Capture the cell that displays the provided text and extract its [x, y] central coordinate. 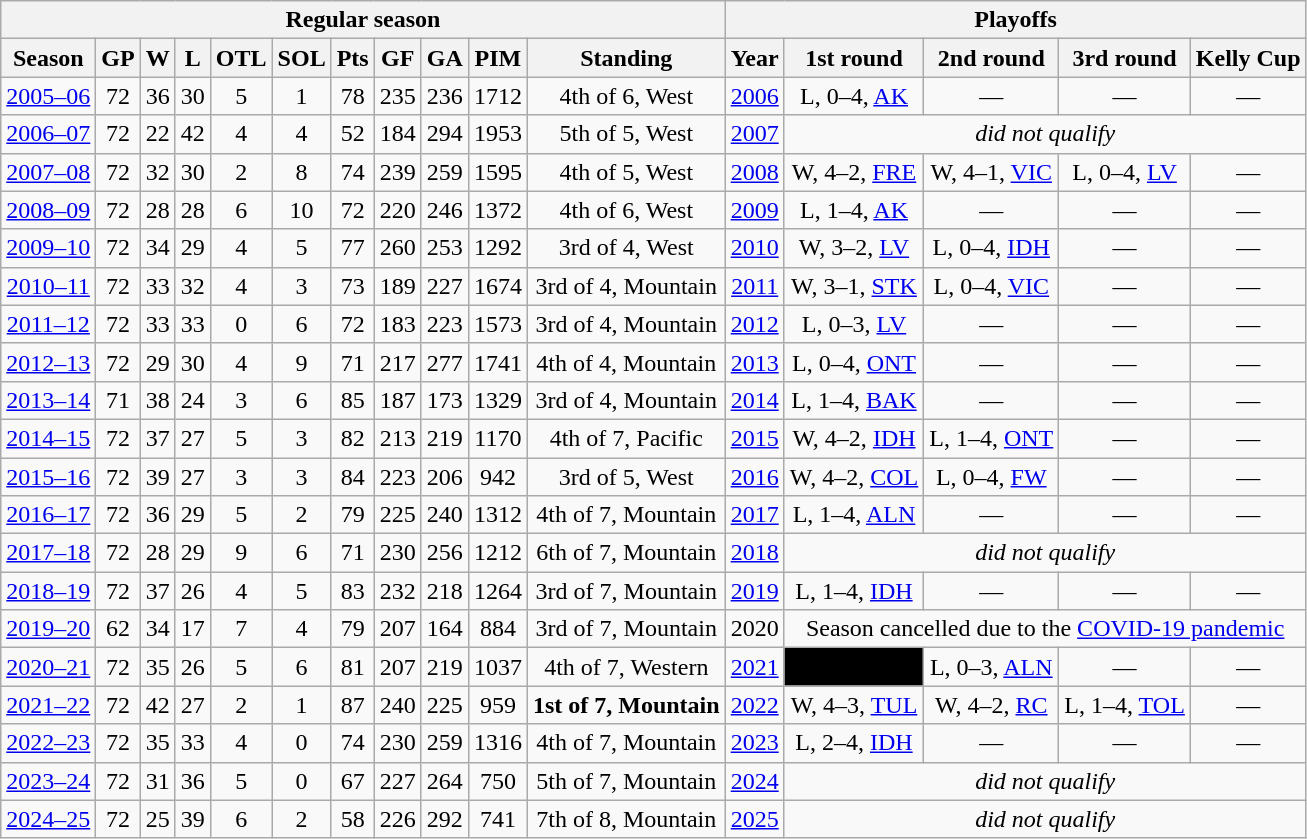
2023–24 [48, 781]
1329 [498, 400]
2018–19 [48, 591]
78 [352, 96]
213 [398, 438]
PIM [498, 58]
2012 [754, 324]
L, 1–4, TOL [1125, 705]
2023 [754, 743]
236 [444, 96]
2024–25 [48, 819]
2013–14 [48, 400]
206 [444, 477]
5th of 5, West [626, 134]
OTL [241, 58]
4th of 7, Western [626, 667]
2018 [754, 553]
Standing [626, 58]
1037 [498, 667]
2015–16 [48, 477]
83 [352, 591]
2008–09 [48, 210]
87 [352, 705]
Playoffs [1016, 20]
1595 [498, 172]
187 [398, 400]
L, 1–4, ONT [992, 438]
5th of 7, Mountain [626, 781]
17 [192, 629]
6th of 7, Mountain [626, 553]
2008 [754, 172]
1st of 7, Mountain [626, 705]
Pts [352, 58]
2011–12 [48, 324]
GP [118, 58]
67 [352, 781]
2010 [754, 248]
2014 [754, 400]
Kelly Cup [1248, 58]
81 [352, 667]
1712 [498, 96]
184 [398, 134]
2020 [754, 629]
L, 0–4, ONT [854, 362]
GF [398, 58]
W [158, 58]
3rd of 4, West [626, 248]
1292 [498, 248]
2022–23 [48, 743]
1st round [854, 58]
L, 0–4, LV [1125, 172]
1741 [498, 362]
2025 [754, 819]
4th of 4, Mountain [626, 362]
1372 [498, 210]
2009–10 [48, 248]
31 [158, 781]
173 [444, 400]
2014–15 [48, 438]
W, 4–2, COL [854, 477]
2019 [754, 591]
2005–06 [48, 96]
164 [444, 629]
246 [444, 210]
W, 3–2, LV [854, 248]
W, 4–2, FRE [854, 172]
183 [398, 324]
235 [398, 96]
Regular season [363, 20]
L, 0–4, VIC [992, 286]
750 [498, 781]
1953 [498, 134]
189 [398, 286]
85 [352, 400]
1312 [498, 515]
L [192, 58]
884 [498, 629]
77 [352, 248]
52 [352, 134]
22 [158, 134]
7 [241, 629]
2016–17 [48, 515]
W, 3–1, STK [854, 286]
Season cancelled due to the COVID-19 pandemic [1045, 629]
L, 1–4, IDH [854, 591]
24 [192, 400]
253 [444, 248]
256 [444, 553]
2016 [754, 477]
226 [398, 819]
SOL [302, 58]
4th of 7, Pacific [626, 438]
W, 4–2, RC [992, 705]
2nd round [992, 58]
2017 [754, 515]
2015 [754, 438]
62 [118, 629]
8 [302, 172]
L, 0–4, AK [854, 96]
L, 0–4, IDH [992, 248]
2006–07 [48, 134]
277 [444, 362]
2006 [754, 96]
2017–18 [48, 553]
1170 [498, 438]
959 [498, 705]
2019–20 [48, 629]
L, 0–4, FW [992, 477]
10 [302, 210]
2022 [754, 705]
220 [398, 210]
3rd round [1125, 58]
L, 1–4, BAK [854, 400]
Season [48, 58]
1316 [498, 743]
2021–22 [48, 705]
2009 [754, 210]
239 [398, 172]
2024 [754, 781]
73 [352, 286]
7th of 8, Mountain [626, 819]
2021 [754, 667]
25 [158, 819]
292 [444, 819]
W, 4–2, IDH [854, 438]
4th of 5, West [626, 172]
1212 [498, 553]
942 [498, 477]
2011 [754, 286]
1264 [498, 591]
82 [352, 438]
84 [352, 477]
1573 [498, 324]
58 [352, 819]
L, 1–4, ALN [854, 515]
2007–08 [48, 172]
2013 [754, 362]
218 [444, 591]
W, 4–1, VIC [992, 172]
Year [754, 58]
1674 [498, 286]
3rd of 5, West [626, 477]
232 [398, 591]
L, 2–4, IDH [854, 743]
2020–21 [48, 667]
L, 1–4, AK [854, 210]
GA [444, 58]
L, 0–3, LV [854, 324]
2007 [754, 134]
741 [498, 819]
260 [398, 248]
2012–13 [48, 362]
38 [158, 400]
264 [444, 781]
294 [444, 134]
217 [398, 362]
2010–11 [48, 286]
W, 4–3, TUL [854, 705]
L, 0–3, ALN [992, 667]
